Capture the cell that displays the provided text and extract its (x, y) central coordinate. 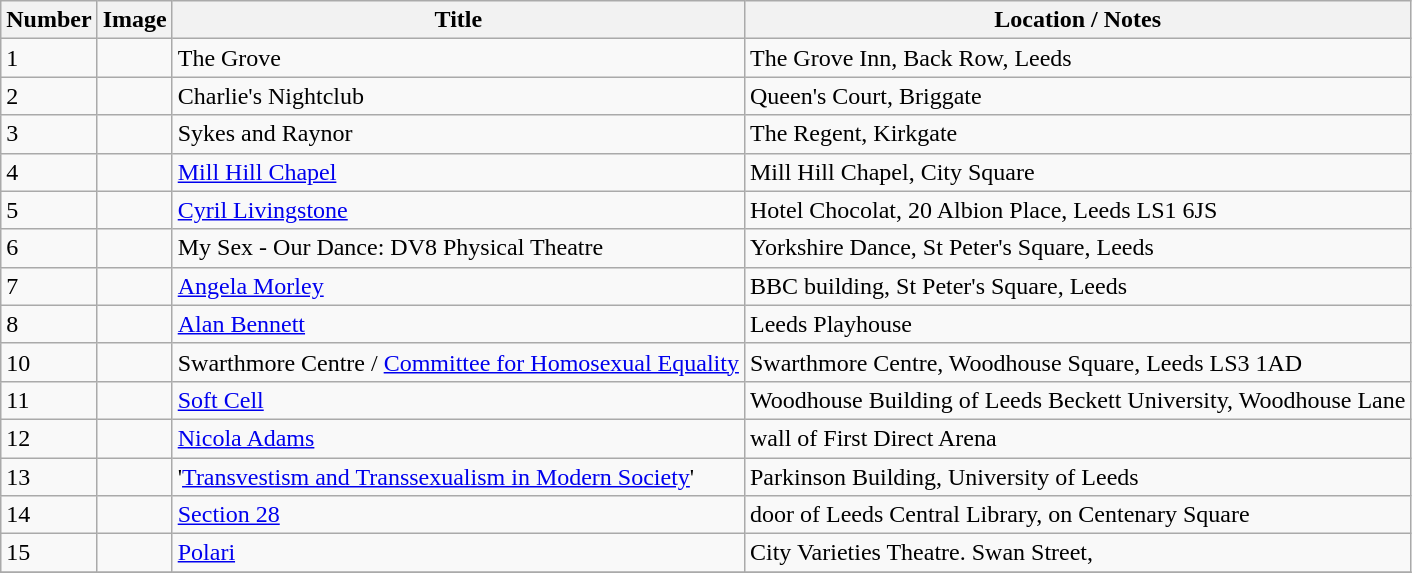
1 (49, 58)
4 (49, 172)
BBC building, St Peter's Square, Leeds (1077, 286)
13 (49, 477)
Title (458, 20)
door of Leeds Central Library, on Centenary Square (1077, 515)
12 (49, 438)
Woodhouse Building of Leeds Beckett University, Woodhouse Lane (1077, 400)
City Varieties Theatre. Swan Street, (1077, 553)
Cyril Livingstone (458, 210)
The Grove Inn, Back Row, Leeds (1077, 58)
'Transvestism and Transsexualism in Modern Society' (458, 477)
10 (49, 362)
Leeds Playhouse (1077, 324)
Queen's Court, Briggate (1077, 96)
5 (49, 210)
11 (49, 400)
Polari (458, 553)
Section 28 (458, 515)
8 (49, 324)
14 (49, 515)
Angela Morley (458, 286)
Charlie's Nightclub (458, 96)
Location / Notes (1077, 20)
The Regent, Kirkgate (1077, 134)
Nicola Adams (458, 438)
Yorkshire Dance, St Peter's Square, Leeds (1077, 248)
Alan Bennett (458, 324)
2 (49, 96)
wall of First Direct Arena (1077, 438)
Sykes and Raynor (458, 134)
Image (134, 20)
Swarthmore Centre, Woodhouse Square, Leeds LS3 1AD (1077, 362)
Mill Hill Chapel, City Square (1077, 172)
15 (49, 553)
Mill Hill Chapel (458, 172)
7 (49, 286)
My Sex - Our Dance: DV8 Physical Theatre (458, 248)
3 (49, 134)
Swarthmore Centre / Committee for Homosexual Equality (458, 362)
Parkinson Building, University of Leeds (1077, 477)
6 (49, 248)
Number (49, 20)
Soft Cell (458, 400)
The Grove (458, 58)
Hotel Chocolat, 20 Albion Place, Leeds LS1 6JS (1077, 210)
